Determine the [X, Y] coordinate at the center of the cell enclosing the given text.  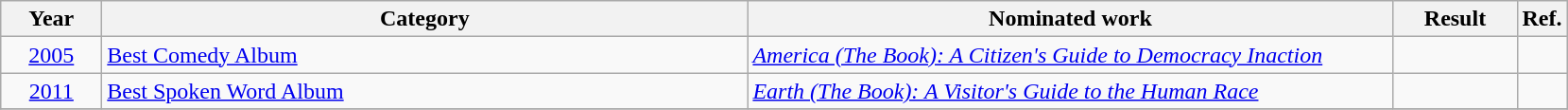
America (The Book): A Citizen's Guide to Democracy Inaction [1070, 55]
Best Comedy Album [425, 55]
2011 [51, 91]
Nominated work [1070, 19]
Year [51, 19]
Ref. [1542, 19]
Result [1456, 19]
Best Spoken Word Album [425, 91]
Category [425, 19]
Earth (The Book): A Visitor's Guide to the Human Race [1070, 91]
2005 [51, 55]
